Return the (x, y) coordinate for the center point of the cell that contains the specified text.  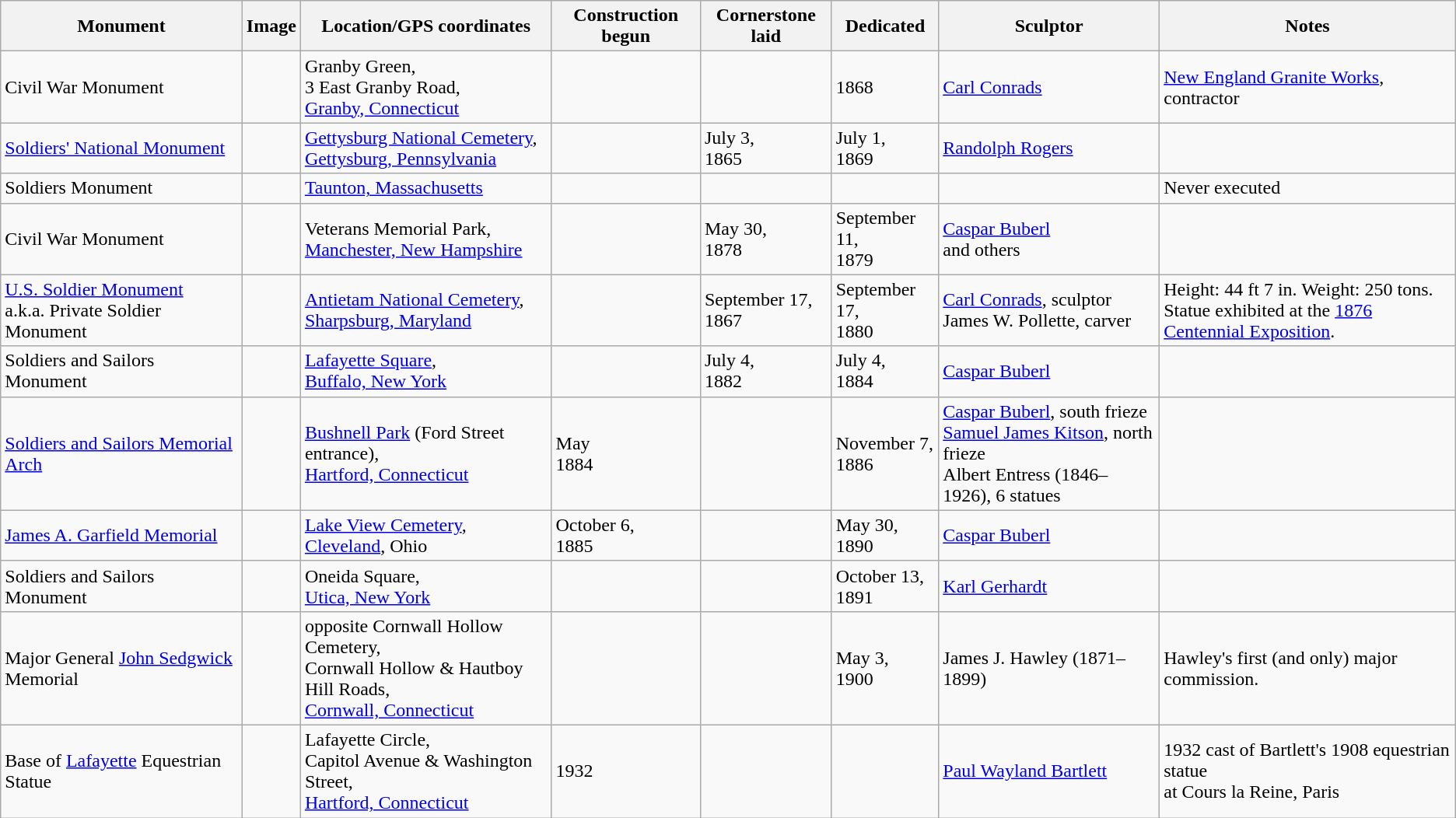
May 3,1900 (885, 668)
Sculptor (1049, 26)
July 3,1865 (765, 148)
September 17,1880 (885, 310)
Lake View Cemetery,Cleveland, Ohio (426, 535)
opposite Cornwall Hollow Cemetery,Cornwall Hollow & Hautboy Hill Roads,Cornwall, Connecticut (426, 668)
Location/GPS coordinates (426, 26)
Gettysburg National Cemetery,Gettysburg, Pennsylvania (426, 148)
Notes (1308, 26)
Caspar Buberl, south friezeSamuel James Kitson, north friezeAlbert Entress (1846–1926), 6 statues (1049, 453)
James A. Garfield Memorial (121, 535)
July 4,1882 (765, 372)
Paul Wayland Bartlett (1049, 771)
Never executed (1308, 188)
May 30,1878 (765, 239)
Soldiers and Sailors Memorial Arch (121, 453)
Soldiers Monument (121, 188)
Base of Lafayette Equestrian Statue (121, 771)
July 1,1869 (885, 148)
Lafayette Circle,Capitol Avenue & Washington Street,Hartford, Connecticut (426, 771)
October 6,1885 (625, 535)
Major General John Sedgwick Memorial (121, 668)
Granby Green,3 East Granby Road,Granby, Connecticut (426, 87)
1932 cast of Bartlett's 1908 equestrian statueat Cours la Reine, Paris (1308, 771)
Bushnell Park (Ford Street entrance),Hartford, Connecticut (426, 453)
Lafayette Square,Buffalo, New York (426, 372)
New England Granite Works, contractor (1308, 87)
September 17,1867 (765, 310)
May1884 (625, 453)
October 13,1891 (885, 586)
Caspar Buberland others (1049, 239)
Randolph Rogers (1049, 148)
1868 (885, 87)
Veterans Memorial Park,Manchester, New Hampshire (426, 239)
1932 (625, 771)
Monument (121, 26)
U.S. Soldier Monumenta.k.a. Private Soldier Monument (121, 310)
Hawley's first (and only) major commission. (1308, 668)
Dedicated (885, 26)
Construction begun (625, 26)
Oneida Square,Utica, New York (426, 586)
Cornerstone laid (765, 26)
James J. Hawley (1871–1899) (1049, 668)
November 7,1886 (885, 453)
Antietam National Cemetery,Sharpsburg, Maryland (426, 310)
Soldiers' National Monument (121, 148)
Carl Conrads, sculptorJames W. Pollette, carver (1049, 310)
Karl Gerhardt (1049, 586)
September 11,1879 (885, 239)
Image (271, 26)
May 30,1890 (885, 535)
Carl Conrads (1049, 87)
Height: 44 ft 7 in. Weight: 250 tons.Statue exhibited at the 1876 Centennial Exposition. (1308, 310)
July 4,1884 (885, 372)
Taunton, Massachusetts (426, 188)
